Detect which cell encompasses the target text, then output its (X, Y) center coordinate. 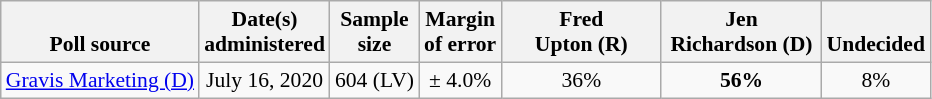
July 16, 2020 (264, 80)
FredUpton (R) (581, 32)
36% (581, 80)
Poll source (100, 32)
604 (LV) (374, 80)
Samplesize (374, 32)
± 4.0% (460, 80)
JenRichardson (D) (741, 32)
Undecided (876, 32)
Date(s)administered (264, 32)
Marginof error (460, 32)
56% (741, 80)
8% (876, 80)
Gravis Marketing (D) (100, 80)
